Determine the (X, Y) coordinate at the center of the cell enclosing the given text.  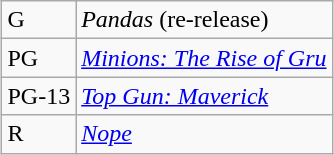
PG (39, 58)
Top Gun: Maverick (204, 96)
Nope (204, 134)
G (39, 20)
Pandas (re-release) (204, 20)
Minions: The Rise of Gru (204, 58)
PG-13 (39, 96)
R (39, 134)
